Detect which cell encompasses the target text, then output its (x, y) center coordinate. 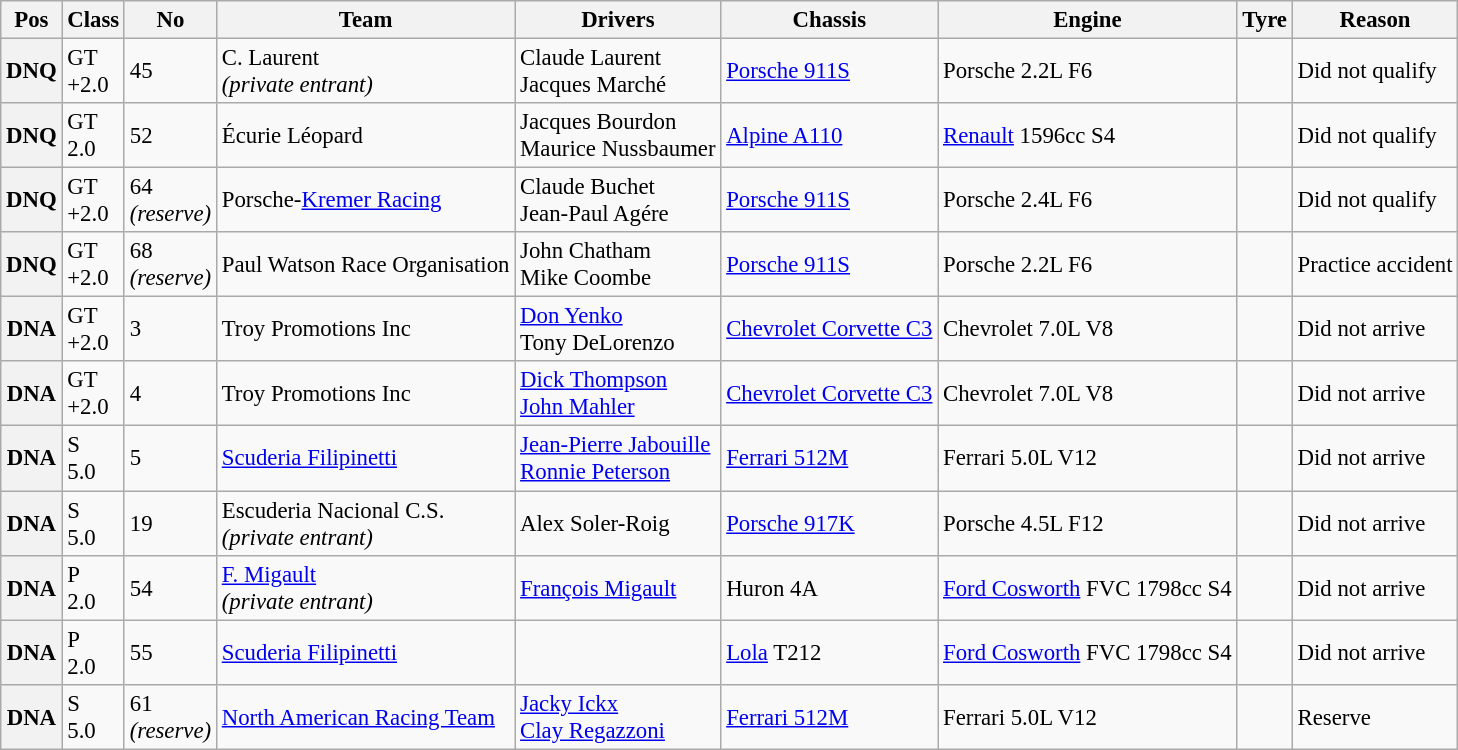
Lola T212 (830, 652)
Paul Watson Race Organisation (365, 264)
North American Racing Team (365, 716)
Reason (1375, 20)
Tyre (1264, 20)
55 (170, 652)
Drivers (618, 20)
Chassis (830, 20)
Porsche 4.5L F12 (1088, 524)
Écurie Léopard (365, 136)
61(reserve) (170, 716)
68(reserve) (170, 264)
Renault 1596cc S4 (1088, 136)
François Migault (618, 588)
Alpine A110 (830, 136)
54 (170, 588)
Huron 4A (830, 588)
4 (170, 394)
Jacky Ickx Clay Regazzoni (618, 716)
F. Migault(private entrant) (365, 588)
Practice accident (1375, 264)
Class (94, 20)
64(reserve) (170, 200)
3 (170, 330)
Engine (1088, 20)
Alex Soler-Roig (618, 524)
Jacques Bourdon Maurice Nussbaumer (618, 136)
John Chatham Mike Coombe (618, 264)
Claude Laurent Jacques Marché (618, 72)
Porsche 2.4L F6 (1088, 200)
Dick Thompson John Mahler (618, 394)
Jean-Pierre Jabouille Ronnie Peterson (618, 458)
52 (170, 136)
Claude Buchet Jean-Paul Agére (618, 200)
Team (365, 20)
C. Laurent(private entrant) (365, 72)
Pos (32, 20)
45 (170, 72)
19 (170, 524)
Don Yenko Tony DeLorenzo (618, 330)
No (170, 20)
GT2.0 (94, 136)
5 (170, 458)
Porsche 917K (830, 524)
Reserve (1375, 716)
Escuderia Nacional C.S.(private entrant) (365, 524)
Porsche-Kremer Racing (365, 200)
